For the text-containing cell, return its midpoint in (x, y) coordinate format. 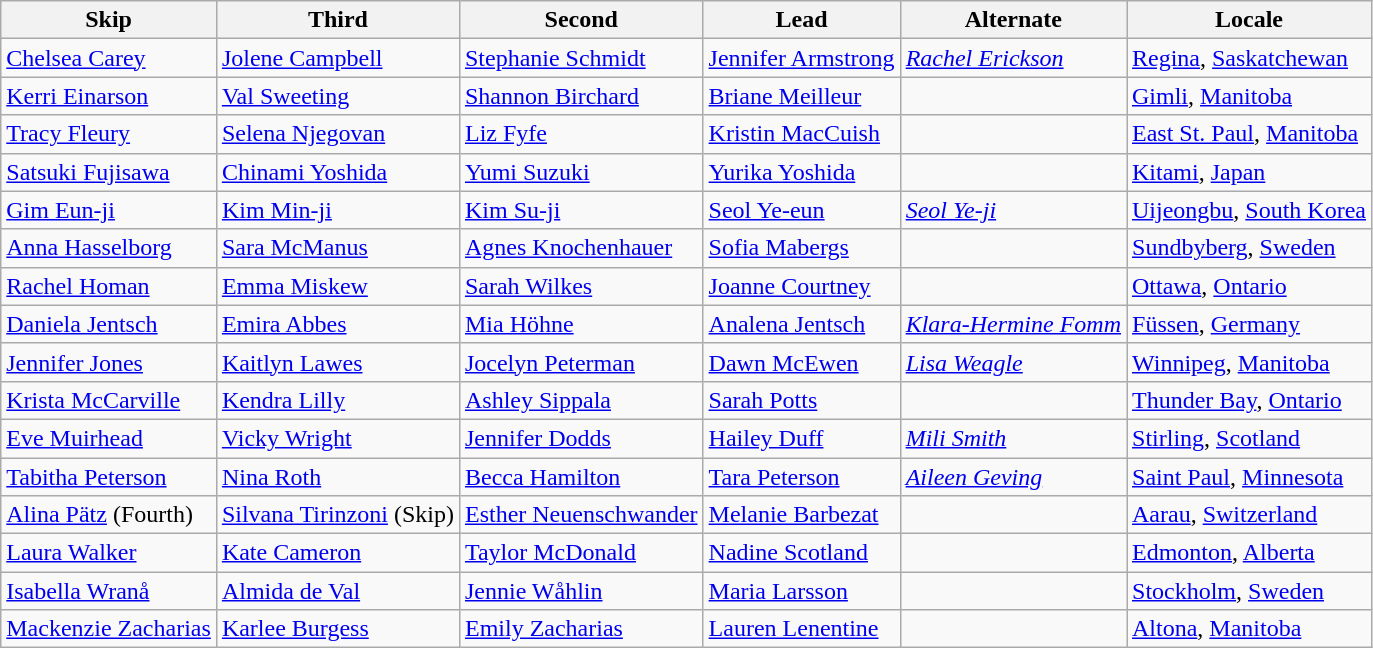
Esther Neuenschwander (581, 515)
Silvana Tirinzoni (Skip) (338, 515)
Kate Cameron (338, 553)
Tracy Fleury (109, 134)
Gimli, Manitoba (1248, 96)
Lauren Lenentine (802, 629)
Alternate (1013, 20)
Joanne Courtney (802, 286)
Mackenzie Zacharias (109, 629)
Val Sweeting (338, 96)
Sarah Potts (802, 400)
Aarau, Switzerland (1248, 515)
Agnes Knochenhauer (581, 248)
Rachel Erickson (1013, 58)
Jennifer Armstrong (802, 58)
Jennifer Dodds (581, 438)
Sofia Mabergs (802, 248)
Locale (1248, 20)
Emily Zacharias (581, 629)
Winnipeg, Manitoba (1248, 362)
Maria Larsson (802, 591)
Skip (109, 20)
Gim Eun-ji (109, 210)
Briane Meilleur (802, 96)
Karlee Burgess (338, 629)
Füssen, Germany (1248, 324)
Uijeongbu, South Korea (1248, 210)
Altona, Manitoba (1248, 629)
Lisa Weagle (1013, 362)
Daniela Jentsch (109, 324)
Seol Ye-ji (1013, 210)
Krista McCarville (109, 400)
Nadine Scotland (802, 553)
Stirling, Scotland (1248, 438)
Eve Muirhead (109, 438)
Chinami Yoshida (338, 172)
Kim Su-ji (581, 210)
Lead (802, 20)
Melanie Barbezat (802, 515)
Stockholm, Sweden (1248, 591)
Emira Abbes (338, 324)
Anna Hasselborg (109, 248)
Tabitha Peterson (109, 477)
Kaitlyn Lawes (338, 362)
Taylor McDonald (581, 553)
Edmonton, Alberta (1248, 553)
Tara Peterson (802, 477)
Shannon Birchard (581, 96)
Sarah Wilkes (581, 286)
Hailey Duff (802, 438)
Aileen Geving (1013, 477)
Kim Min-ji (338, 210)
Second (581, 20)
Jennie Wåhlin (581, 591)
Almida de Val (338, 591)
Sundbyberg, Sweden (1248, 248)
Saint Paul, Minnesota (1248, 477)
Kendra Lilly (338, 400)
Sara McManus (338, 248)
Alina Pätz (Fourth) (109, 515)
Jennifer Jones (109, 362)
Jocelyn Peterman (581, 362)
Ashley Sippala (581, 400)
East St. Paul, Manitoba (1248, 134)
Vicky Wright (338, 438)
Mia Höhne (581, 324)
Yumi Suzuki (581, 172)
Satsuki Fujisawa (109, 172)
Nina Roth (338, 477)
Seol Ye-eun (802, 210)
Kristin MacCuish (802, 134)
Jolene Campbell (338, 58)
Analena Jentsch (802, 324)
Mili Smith (1013, 438)
Stephanie Schmidt (581, 58)
Klara-Hermine Fomm (1013, 324)
Emma Miskew (338, 286)
Regina, Saskatchewan (1248, 58)
Yurika Yoshida (802, 172)
Isabella Wranå (109, 591)
Liz Fyfe (581, 134)
Kitami, Japan (1248, 172)
Selena Njegovan (338, 134)
Chelsea Carey (109, 58)
Rachel Homan (109, 286)
Thunder Bay, Ontario (1248, 400)
Third (338, 20)
Laura Walker (109, 553)
Dawn McEwen (802, 362)
Kerri Einarson (109, 96)
Becca Hamilton (581, 477)
Ottawa, Ontario (1248, 286)
